Output the (x, y) coordinate of the center of the cell containing the given text.  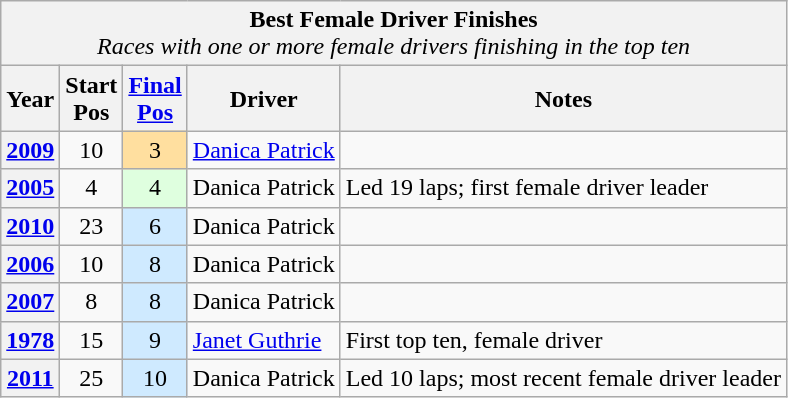
StartPos (92, 98)
2007 (30, 302)
2011 (30, 378)
15 (92, 340)
Driver (264, 98)
Year (30, 98)
23 (92, 226)
25 (92, 378)
2010 (30, 226)
Best Female Driver FinishesRaces with one or more female drivers finishing in the top ten (394, 34)
1978 (30, 340)
2006 (30, 264)
2005 (30, 188)
Led 10 laps; most recent female driver leader (563, 378)
6 (155, 226)
Led 19 laps; first female driver leader (563, 188)
Janet Guthrie (264, 340)
2009 (30, 150)
Notes (563, 98)
FinalPos (155, 98)
3 (155, 150)
First top ten, female driver (563, 340)
9 (155, 340)
